Output the (x, y) coordinate of the center of the cell containing the given text.  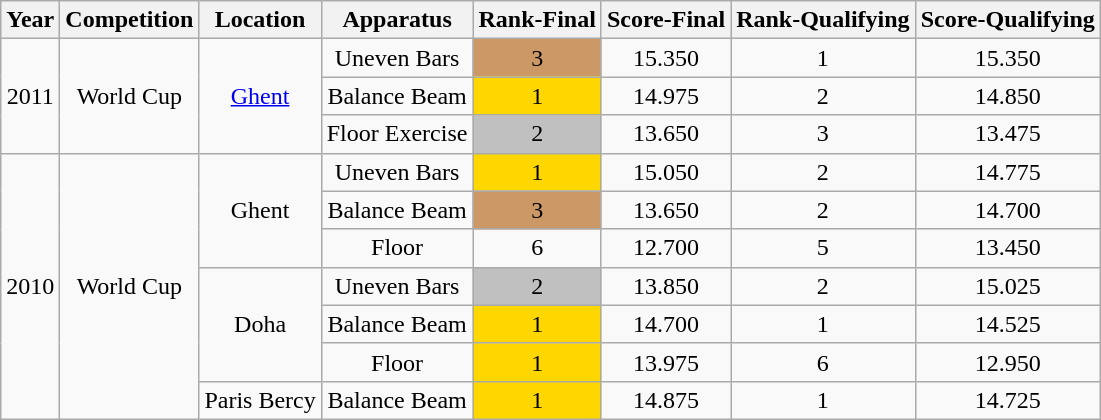
12.950 (1008, 362)
Score-Qualifying (1008, 20)
2011 (30, 96)
2010 (30, 286)
15.025 (1008, 286)
Competition (130, 20)
14.850 (1008, 96)
Rank-Final (537, 20)
13.450 (1008, 248)
13.975 (666, 362)
Location (260, 20)
Paris Bercy (260, 400)
Year (30, 20)
14.725 (1008, 400)
14.975 (666, 96)
15.050 (666, 172)
Rank-Qualifying (823, 20)
14.775 (1008, 172)
12.700 (666, 248)
Floor Exercise (397, 134)
Score-Final (666, 20)
Apparatus (397, 20)
14.875 (666, 400)
5 (823, 248)
Doha (260, 324)
13.475 (1008, 134)
13.850 (666, 286)
14.525 (1008, 324)
